Search for the cell housing the specified text and yield its [X, Y] center coordinate. 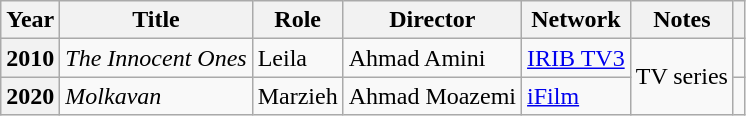
Director [432, 20]
Marzieh [298, 96]
Year [30, 20]
Role [298, 20]
Network [576, 20]
2020 [30, 96]
TV series [682, 77]
iFilm [576, 96]
Molkavan [156, 96]
Ahmad Moazemi [432, 96]
IRIB TV3 [576, 58]
Ahmad Amini [432, 58]
Leila [298, 58]
The Innocent Ones [156, 58]
Title [156, 20]
Notes [682, 20]
2010 [30, 58]
